Find where the given text appears and provide that cell's center as (X, Y) coordinate. 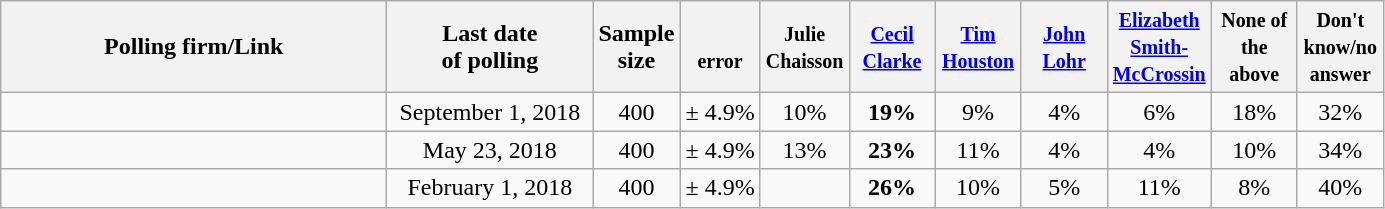
TimHouston (978, 47)
CecilClarke (892, 47)
JohnLohr (1064, 47)
8% (1254, 188)
February 1, 2018 (490, 188)
error (720, 47)
May 23, 2018 (490, 150)
Samplesize (636, 47)
Don't know/no answer (1340, 47)
ElizabethSmith-McCrossin (1159, 47)
None of the above (1254, 47)
JulieChaisson (804, 47)
5% (1064, 188)
6% (1159, 112)
23% (892, 150)
26% (892, 188)
34% (1340, 150)
Polling firm/Link (194, 47)
13% (804, 150)
19% (892, 112)
September 1, 2018 (490, 112)
32% (1340, 112)
40% (1340, 188)
Last dateof polling (490, 47)
18% (1254, 112)
9% (978, 112)
